For the text-containing cell, return its midpoint in (x, y) coordinate format. 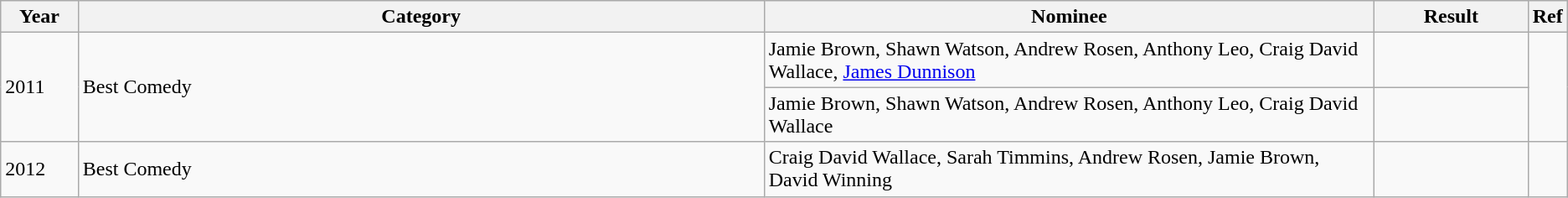
2011 (39, 87)
Nominee (1069, 17)
Year (39, 17)
Category (420, 17)
Result (1452, 17)
Jamie Brown, Shawn Watson, Andrew Rosen, Anthony Leo, Craig David Wallace (1069, 114)
Craig David Wallace, Sarah Timmins, Andrew Rosen, Jamie Brown, David Winning (1069, 169)
Ref (1548, 17)
2012 (39, 169)
Jamie Brown, Shawn Watson, Andrew Rosen, Anthony Leo, Craig David Wallace, James Dunnison (1069, 60)
